Return the (x, y) coordinate for the center point of the cell that contains the specified text.  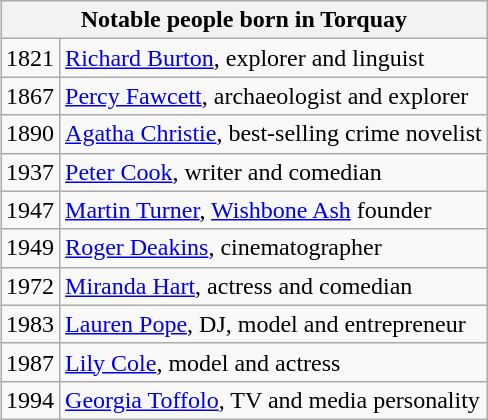
Georgia Toffolo, TV and media personality (274, 400)
1867 (30, 96)
1947 (30, 210)
1994 (30, 400)
1937 (30, 172)
Peter Cook, writer and comedian (274, 172)
Notable people born in Torquay (244, 20)
1949 (30, 248)
Lily Cole, model and actress (274, 362)
1987 (30, 362)
Roger Deakins, cinematographer (274, 248)
Agatha Christie, best-selling crime novelist (274, 134)
1821 (30, 58)
Richard Burton, explorer and linguist (274, 58)
1890 (30, 134)
1983 (30, 324)
Lauren Pope, DJ, model and entrepreneur (274, 324)
Percy Fawcett, archaeologist and explorer (274, 96)
Martin Turner, Wishbone Ash founder (274, 210)
Miranda Hart, actress and comedian (274, 286)
1972 (30, 286)
